Detect which cell encompasses the target text, then output its [x, y] center coordinate. 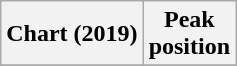
Chart (2019) [72, 34]
Peakposition [189, 34]
